For the text-containing cell, return its midpoint in [x, y] coordinate format. 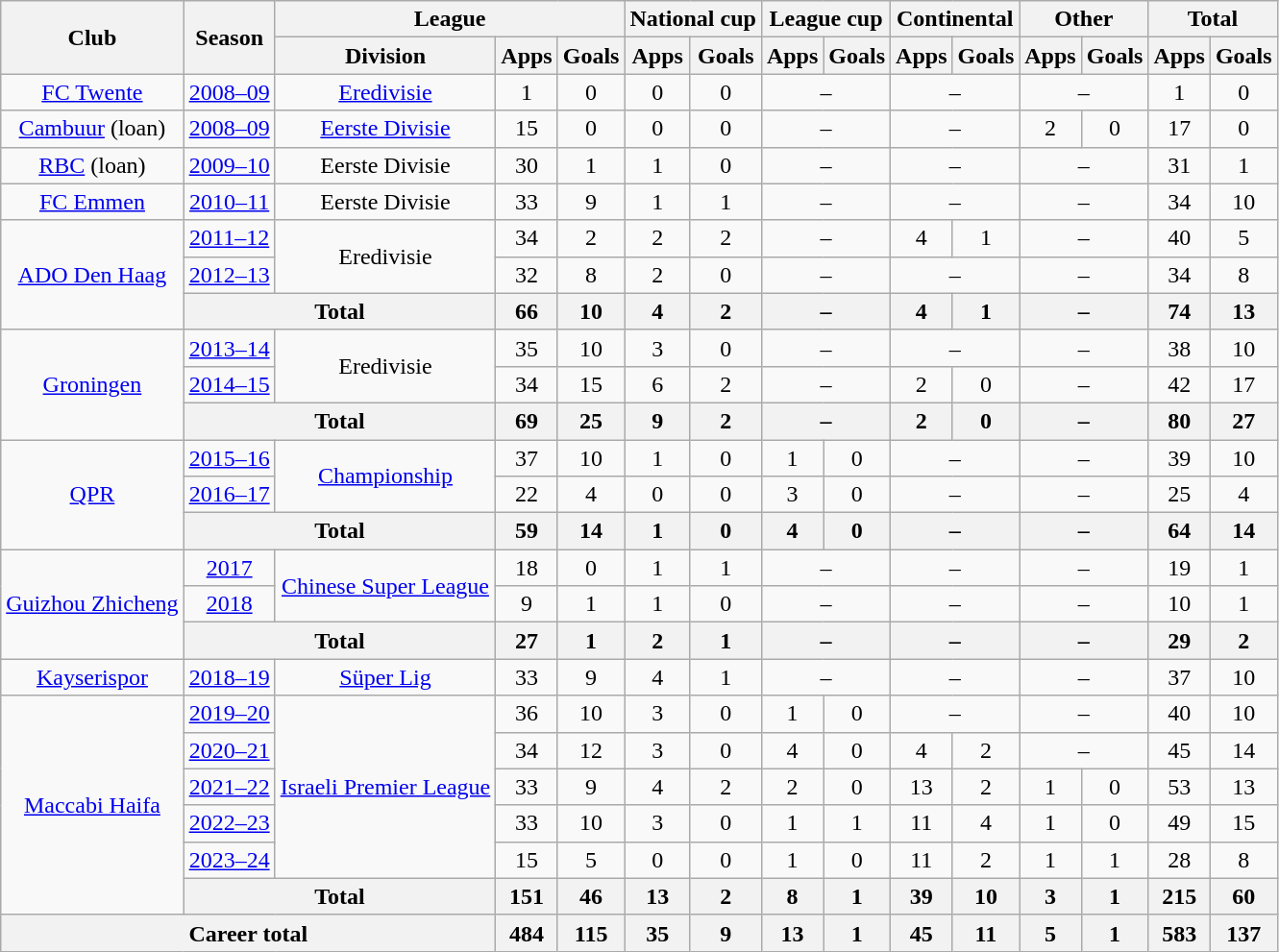
FC Emmen [92, 202]
22 [527, 495]
49 [1179, 823]
59 [527, 531]
46 [591, 896]
151 [527, 896]
ADO Den Haag [92, 275]
2021–22 [229, 787]
League [450, 19]
38 [1179, 348]
31 [1179, 165]
2016–17 [229, 495]
12 [591, 750]
Other [1084, 19]
2014–15 [229, 384]
Guizhou Zhicheng [92, 604]
19 [1179, 568]
18 [527, 568]
League cup [825, 19]
2018 [229, 604]
Groningen [92, 384]
Season [229, 37]
215 [1179, 896]
29 [1179, 641]
2010–11 [229, 202]
69 [527, 421]
QPR [92, 495]
32 [527, 275]
FC Twente [92, 92]
National cup [693, 19]
28 [1179, 860]
137 [1243, 933]
2019–20 [229, 714]
2017 [229, 568]
Kayserispor [92, 677]
2009–10 [229, 165]
36 [527, 714]
Chinese Super League [385, 586]
80 [1179, 421]
Career total [248, 933]
2020–21 [229, 750]
6 [657, 384]
2011–12 [229, 238]
2013–14 [229, 348]
2015–16 [229, 458]
60 [1243, 896]
64 [1179, 531]
115 [591, 933]
Israeli Premier League [385, 787]
2023–24 [229, 860]
74 [1179, 311]
Championship [385, 476]
Continental [955, 19]
Club [92, 37]
2022–23 [229, 823]
RBC (loan) [92, 165]
Süper Lig [385, 677]
42 [1179, 384]
583 [1179, 933]
66 [527, 311]
484 [527, 933]
Cambuur (loan) [92, 129]
Maccabi Haifa [92, 805]
Division [385, 56]
2018–19 [229, 677]
53 [1179, 787]
30 [527, 165]
2012–13 [229, 275]
